Detect which cell encompasses the target text, then output its (X, Y) center coordinate. 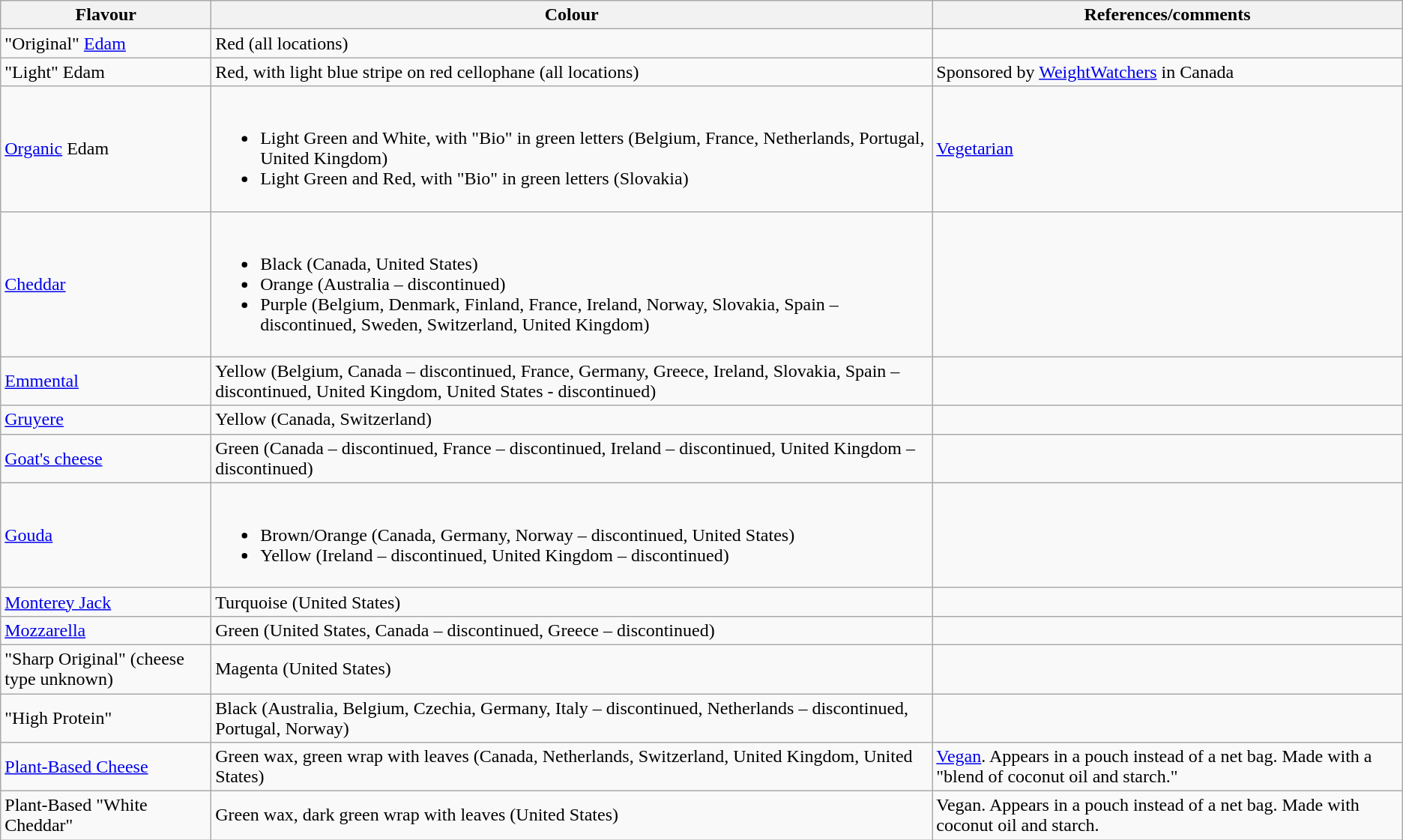
Organic Edam (106, 148)
Monterey Jack (106, 602)
Green wax, green wrap with leaves (Canada, Netherlands, Switzerland, United Kingdom, United States) (572, 767)
Vegetarian (1168, 148)
Goat's cheese (106, 459)
Turquoise (United States) (572, 602)
Cheddar (106, 284)
Green wax, dark green wrap with leaves (United States) (572, 815)
"Sharp Original" (cheese type unknown) (106, 668)
Red, with light blue stripe on red cellophane (all locations) (572, 72)
Vegan. Appears in a pouch instead of a net bag. Made with a "blend of coconut oil and starch." (1168, 767)
Brown/Orange (Canada, Germany, Norway – discontinued, United States)Yellow (Ireland – discontinued, United Kingdom – discontinued) (572, 535)
Yellow (Canada, Switzerland) (572, 420)
Green (United States, Canada – discontinued, Greece – discontinued) (572, 630)
Emmental (106, 381)
Plant-Based "White Cheddar" (106, 815)
"Light" Edam (106, 72)
Green (Canada – discontinued, France – discontinued, Ireland – discontinued, United Kingdom – discontinued) (572, 459)
Black (Australia, Belgium, Czechia, Germany, Italy – discontinued, Netherlands – discontinued, Portugal, Norway) (572, 718)
Gouda (106, 535)
Colour (572, 15)
Plant-Based Cheese (106, 767)
Magenta (United States) (572, 668)
Sponsored by WeightWatchers in Canada (1168, 72)
Flavour (106, 15)
"High Protein" (106, 718)
Gruyere (106, 420)
Vegan. Appears in a pouch instead of a net bag. Made with coconut oil and starch. (1168, 815)
"Original" Edam (106, 43)
Mozzarella (106, 630)
Red (all locations) (572, 43)
References/comments (1168, 15)
